Provide the [X, Y] coordinate of the cell's center where the given text is located.  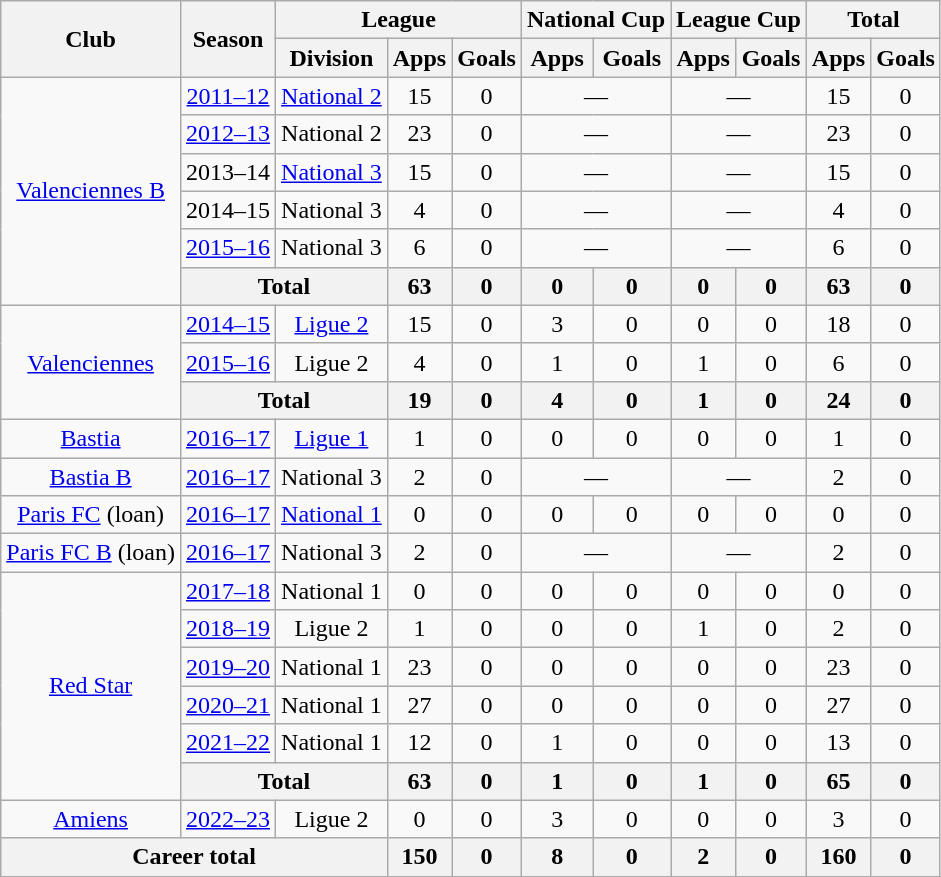
Bastia B [91, 477]
Ligue 1 [332, 438]
2013–14 [228, 172]
2012–13 [228, 134]
13 [838, 743]
2011–12 [228, 96]
8 [557, 857]
2017–18 [228, 591]
2020–21 [228, 705]
Amiens [91, 819]
National Cup [596, 20]
Division [332, 58]
Valenciennes [91, 362]
65 [838, 781]
Career total [194, 857]
12 [419, 743]
150 [419, 857]
Season [228, 39]
Valenciennes B [91, 191]
2021–22 [228, 743]
24 [838, 400]
Bastia [91, 438]
19 [419, 400]
League Cup [739, 20]
Club [91, 39]
Paris FC B (loan) [91, 553]
Red Star [91, 686]
League [399, 20]
Paris FC (loan) [91, 515]
18 [838, 324]
2022–23 [228, 819]
2018–19 [228, 629]
2019–20 [228, 667]
160 [838, 857]
